Capture the cell that displays the provided text and extract its [X, Y] central coordinate. 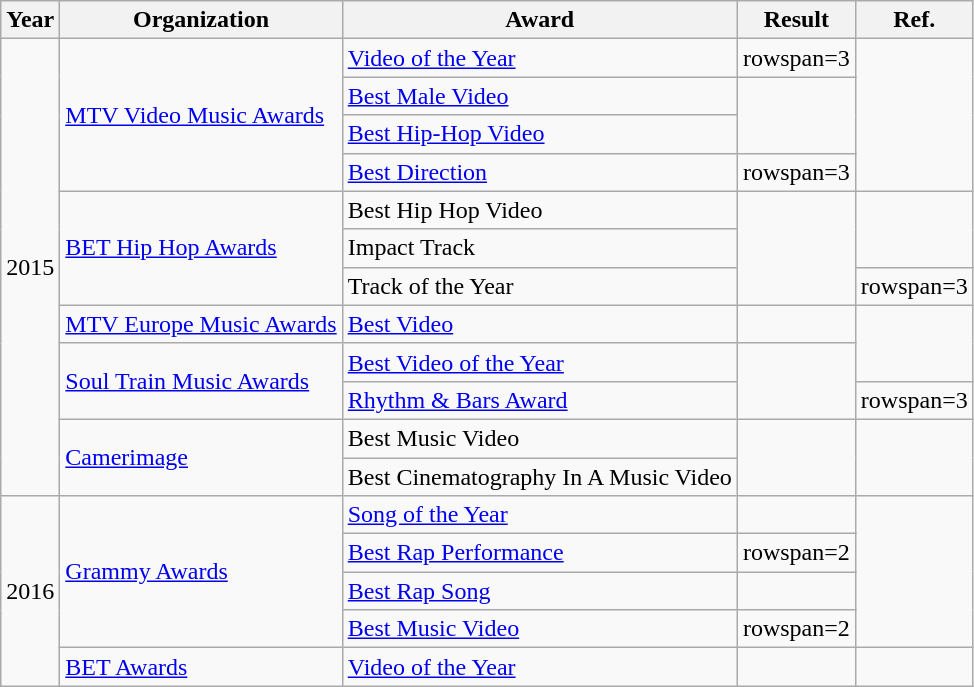
Song of the Year [540, 515]
Best Hip Hop Video [540, 210]
BET Hip Hop Awards [201, 248]
MTV Video Music Awards [201, 115]
2015 [30, 268]
Award [540, 20]
Grammy Awards [201, 572]
2016 [30, 591]
Best Rap Song [540, 591]
Best Video [540, 324]
Result [796, 20]
MTV Europe Music Awards [201, 324]
Soul Train Music Awards [201, 381]
Camerimage [201, 457]
Best Cinematography In A Music Video [540, 477]
Year [30, 20]
Organization [201, 20]
Best Male Video [540, 96]
BET Awards [201, 667]
Best Video of the Year [540, 362]
Track of the Year [540, 286]
Best Rap Performance [540, 553]
Impact Track [540, 248]
Best Hip-Hop Video [540, 134]
Best Direction [540, 172]
Rhythm & Bars Award [540, 400]
Ref. [914, 20]
